Locate the cell with the specified text and output its (x, y) center coordinate. 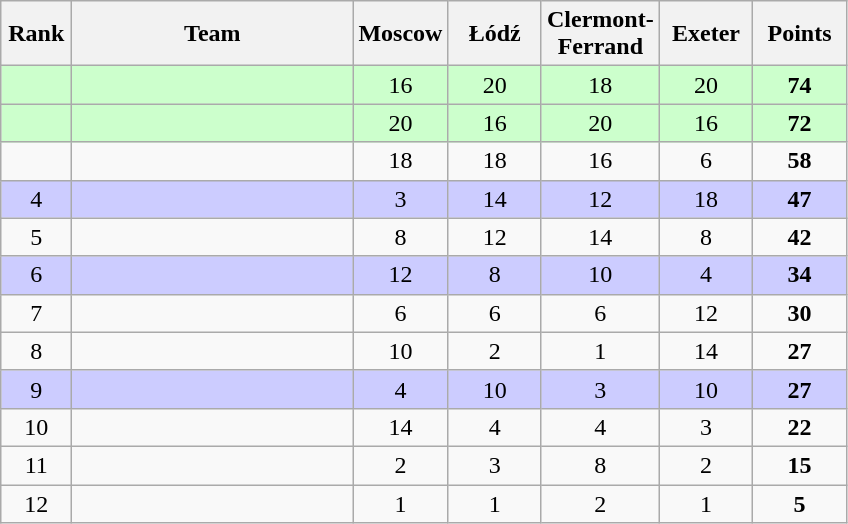
11 (36, 465)
42 (800, 237)
15 (800, 465)
Moscow (400, 34)
47 (800, 199)
72 (800, 123)
58 (800, 161)
30 (800, 313)
74 (800, 85)
Rank (36, 34)
Clermont-Ferrand (600, 34)
9 (36, 389)
22 (800, 427)
Exeter (706, 34)
Team (212, 34)
7 (36, 313)
34 (800, 275)
Points (800, 34)
Łódź (495, 34)
